Find where the given text appears and provide that cell's center as [x, y] coordinate. 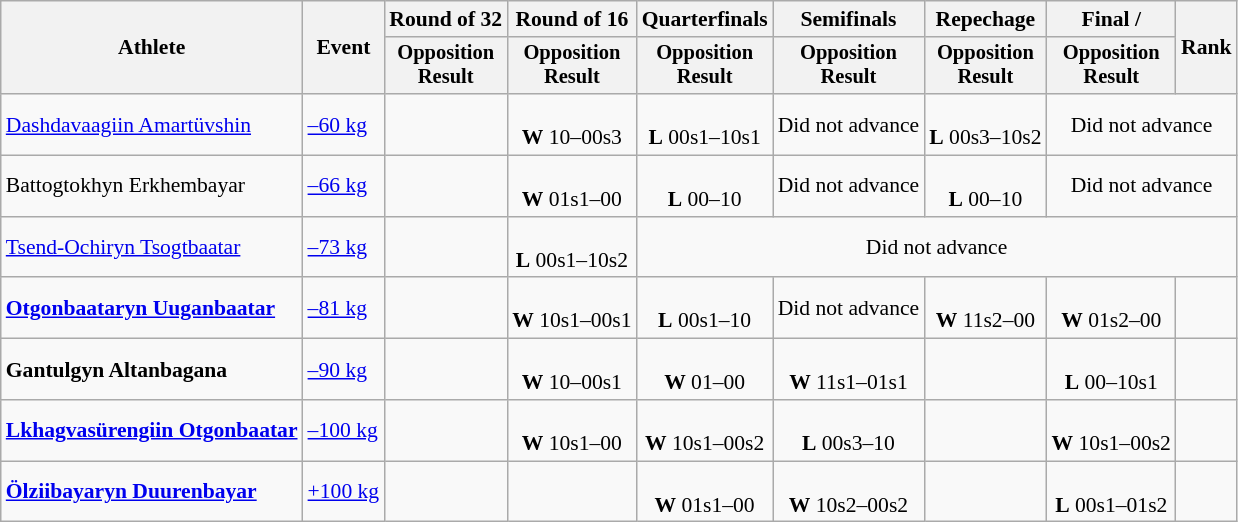
L 00–10s1 [1112, 370]
–60 kg [344, 124]
Lkhagvasürengiin Otgonbaatar [152, 430]
Gantulgyn Altanbagana [152, 370]
Tsend-Ochiryn Tsogtbaatar [152, 248]
W 10s2–00s2 [849, 492]
L 00s3–10s2 [985, 124]
W 11s2–00 [985, 308]
Final / [1112, 19]
–90 kg [344, 370]
Repechage [985, 19]
L 00s1–10s2 [572, 248]
Dashdavaagiin Amartüvshin [152, 124]
W 10–00s3 [572, 124]
–100 kg [344, 430]
Quarterfinals [705, 19]
Event [344, 48]
L 00s1–01s2 [1112, 492]
Athlete [152, 48]
W 10s1–00s1 [572, 308]
W 01s2–00 [1112, 308]
Battogtokhyn Erkhembayar [152, 186]
Ölziibayaryn Duurenbayar [152, 492]
–81 kg [344, 308]
+100 kg [344, 492]
–66 kg [344, 186]
Round of 32 [446, 19]
–73 kg [344, 248]
W 10–00s1 [572, 370]
L 00s1–10s1 [705, 124]
W 10s1–00 [572, 430]
Semifinals [849, 19]
Otgonbaataryn Uuganbaatar [152, 308]
Round of 16 [572, 19]
L 00s1–10 [705, 308]
L 00s3–10 [849, 430]
W 01–00 [705, 370]
W 11s1–01s1 [849, 370]
Rank [1206, 48]
